Locate the cell with the specified text and output its (x, y) center coordinate. 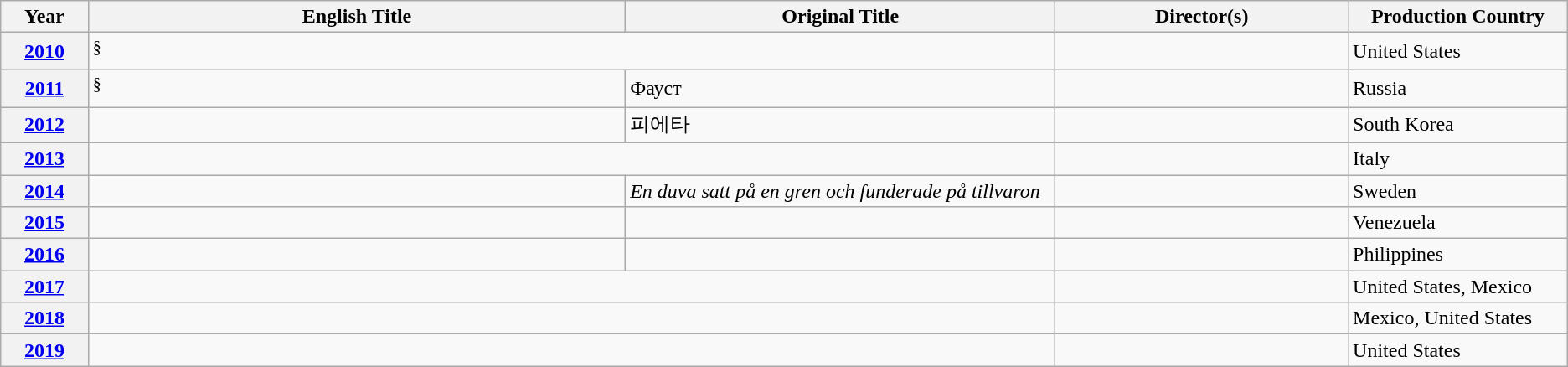
2018 (44, 318)
South Korea (1458, 126)
English Title (357, 17)
Production Country (1458, 17)
2019 (44, 350)
피에타 (841, 126)
2017 (44, 287)
Russia (1458, 89)
Italy (1458, 158)
Original Title (841, 17)
Фауст (841, 89)
Year (44, 17)
2014 (44, 191)
2015 (44, 223)
Philippines (1458, 255)
2011 (44, 89)
2013 (44, 158)
Director(s) (1202, 17)
Mexico, United States (1458, 318)
2012 (44, 126)
2010 (44, 52)
En duva satt på en gren och funderade på tillvaron (841, 191)
United States, Mexico (1458, 287)
Sweden (1458, 191)
Venezuela (1458, 223)
2016 (44, 255)
